For the text-containing cell, return its midpoint in (X, Y) coordinate format. 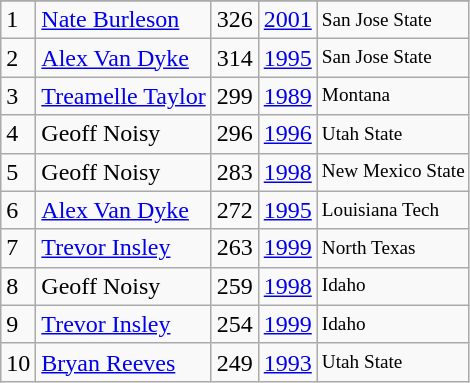
2001 (288, 20)
1 (18, 20)
North Texas (393, 248)
326 (234, 20)
4 (18, 134)
Nate Burleson (124, 20)
249 (234, 362)
9 (18, 324)
Bryan Reeves (124, 362)
7 (18, 248)
254 (234, 324)
272 (234, 210)
New Mexico State (393, 172)
283 (234, 172)
Treamelle Taylor (124, 96)
5 (18, 172)
296 (234, 134)
Montana (393, 96)
Louisiana Tech (393, 210)
263 (234, 248)
10 (18, 362)
1989 (288, 96)
3 (18, 96)
1996 (288, 134)
299 (234, 96)
2 (18, 58)
314 (234, 58)
8 (18, 286)
259 (234, 286)
1993 (288, 362)
6 (18, 210)
